Search for the cell housing the specified text and yield its [x, y] center coordinate. 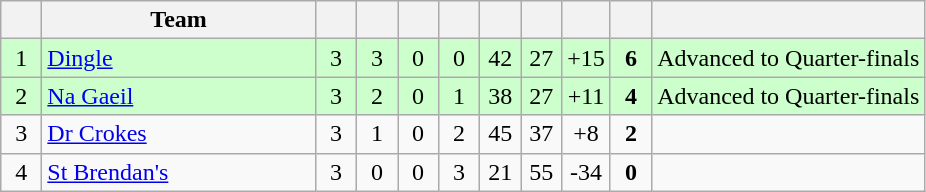
+8 [586, 134]
42 [500, 58]
St Brendan's [179, 172]
21 [500, 172]
6 [630, 58]
Team [179, 20]
+15 [586, 58]
Na Gaeil [179, 96]
Dr Crokes [179, 134]
37 [542, 134]
-34 [586, 172]
55 [542, 172]
38 [500, 96]
45 [500, 134]
Dingle [179, 58]
+11 [586, 96]
